Capture the cell that displays the provided text and extract its [X, Y] central coordinate. 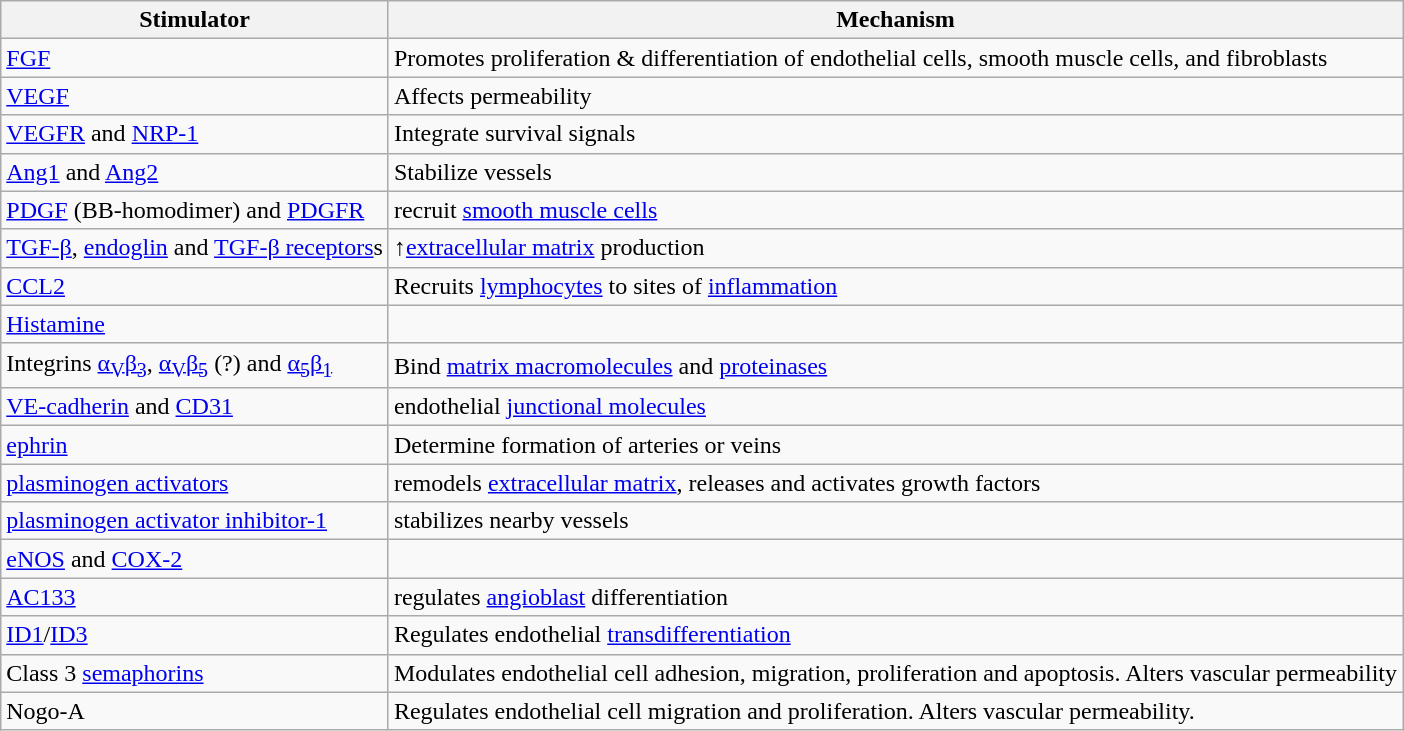
endothelial junctional molecules [895, 407]
Affects permeability [895, 96]
TGF-β, endoglin and TGF-β receptorss [195, 248]
ID1/ID3 [195, 635]
VE-cadherin and CD31 [195, 407]
stabilizes nearby vessels [895, 521]
CCL2 [195, 286]
eNOS and COX-2 [195, 559]
VEGFR and NRP-1 [195, 134]
Promotes proliferation & differentiation of endothelial cells, smooth muscle cells, and fibroblasts [895, 58]
Class 3 semaphorins [195, 673]
Regulates endothelial cell migration and proliferation. Alters vascular permeability. [895, 711]
plasminogen activators [195, 483]
Ang1 and Ang2 [195, 172]
Histamine [195, 324]
regulates angioblast differentiation [895, 597]
VEGF [195, 96]
PDGF (BB-homodimer) and PDGFR [195, 210]
Modulates endothelial cell adhesion, migration, proliferation and apoptosis. Alters vascular permeability [895, 673]
Bind matrix macromolecules and proteinases [895, 365]
recruit smooth muscle cells [895, 210]
Determine formation of arteries or veins [895, 445]
ephrin [195, 445]
Recruits lymphocytes to sites of inflammation [895, 286]
Stimulator [195, 20]
FGF [195, 58]
Nogo-A [195, 711]
Mechanism [895, 20]
Stabilize vessels [895, 172]
Regulates endothelial transdifferentiation [895, 635]
AC133 [195, 597]
↑extracellular matrix production [895, 248]
remodels extracellular matrix, releases and activates growth factors [895, 483]
Integrins αVβ3, αVβ5 (?) and α5β1 [195, 365]
Integrate survival signals [895, 134]
plasminogen activator inhibitor-1 [195, 521]
